Pinpoint the cell where the given text exists, returning its (x, y) midpoint coordinate. 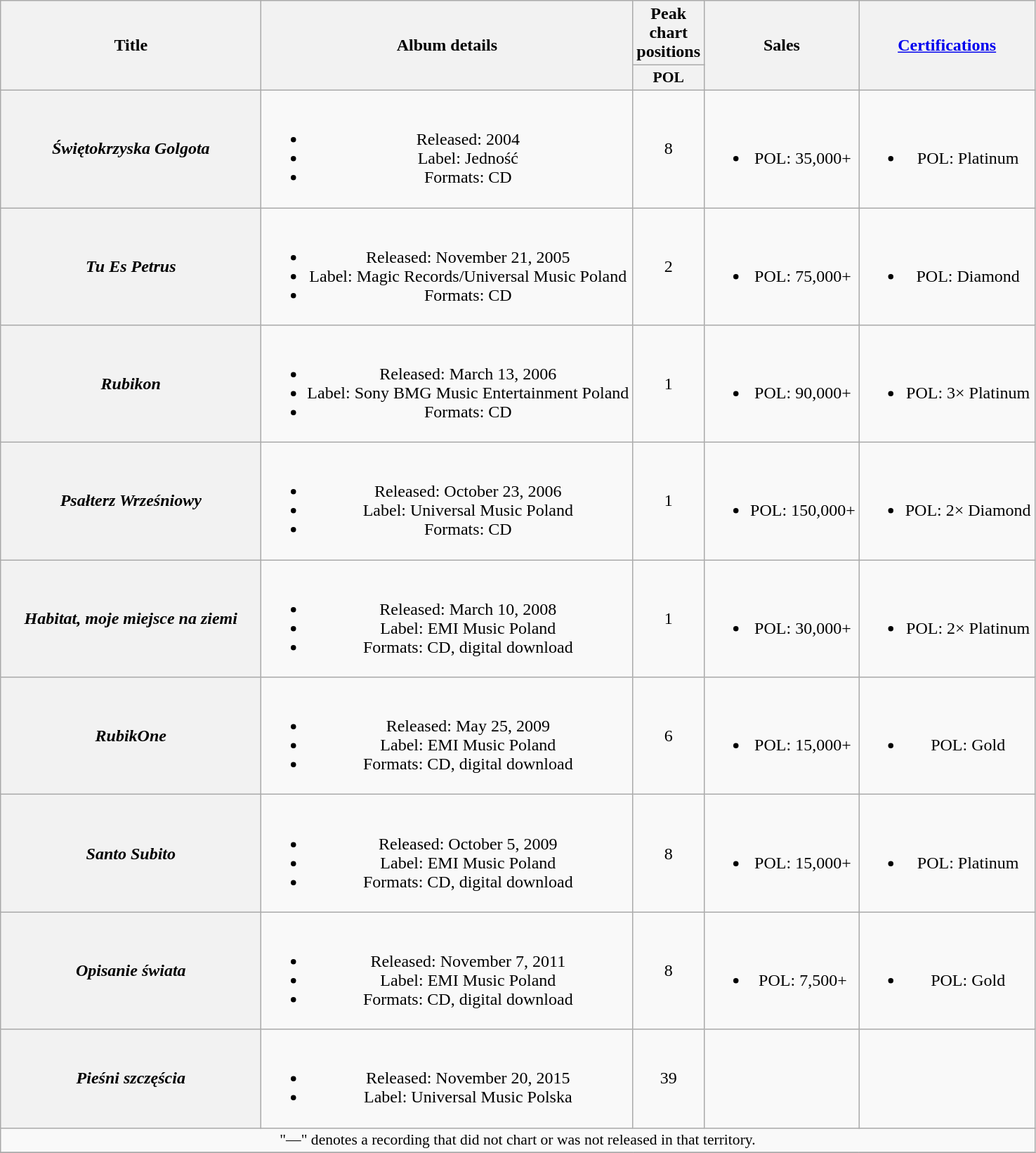
Świętokrzyska Golgota (131, 149)
Rubikon (131, 384)
POL: 7,500+ (782, 971)
POL: 3× Platinum (947, 384)
Released: March 10, 2008Label: EMI Music PolandFormats: CD, digital download (447, 618)
POL: 2× Platinum (947, 618)
POL (669, 78)
POL: 2× Diamond (947, 502)
Opisanie świata (131, 971)
Pieśni szczęścia (131, 1079)
Sales (782, 46)
Released: November 21, 2005Label: Magic Records/Universal Music PolandFormats: CD (447, 267)
RubikOne (131, 736)
Released: October 23, 2006Label: Universal Music PolandFormats: CD (447, 502)
Title (131, 46)
Certifications (947, 46)
Released: November 20, 2015Label: Universal Music Polska (447, 1079)
Released: November 7, 2011Label: EMI Music PolandFormats: CD, digital download (447, 971)
Tu Es Petrus (131, 267)
POL: 150,000+ (782, 502)
Released: October 5, 2009Label: EMI Music PolandFormats: CD, digital download (447, 853)
Peak chart positions (669, 33)
Santo Subito (131, 853)
POL: 75,000+ (782, 267)
Released: May 25, 2009Label: EMI Music PolandFormats: CD, digital download (447, 736)
2 (669, 267)
Album details (447, 46)
POL: Diamond (947, 267)
POL: 30,000+ (782, 618)
Released: 2004Label: JednośćFormats: CD (447, 149)
POL: 35,000+ (782, 149)
Psałterz Wrześniowy (131, 502)
POL: 90,000+ (782, 384)
6 (669, 736)
Released: March 13, 2006Label: Sony BMG Music Entertainment PolandFormats: CD (447, 384)
"—" denotes a recording that did not chart or was not released in that territory. (518, 1140)
Habitat, moje miejsce na ziemi (131, 618)
39 (669, 1079)
